For the text-containing cell, return its midpoint in [x, y] coordinate format. 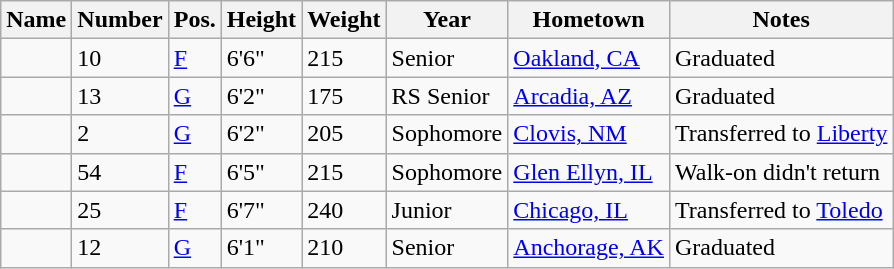
54 [120, 172]
25 [120, 210]
Walk-on didn't return [780, 172]
Arcadia, AZ [589, 96]
210 [344, 248]
240 [344, 210]
6'1" [261, 248]
12 [120, 248]
6'6" [261, 58]
Anchorage, AK [589, 248]
Notes [780, 20]
Chicago, IL [589, 210]
Glen Ellyn, IL [589, 172]
Pos. [194, 20]
Year [447, 20]
Oakland, CA [589, 58]
6'7" [261, 210]
2 [120, 134]
13 [120, 96]
Clovis, NM [589, 134]
6'5" [261, 172]
Transferred to Liberty [780, 134]
Junior [447, 210]
RS Senior [447, 96]
Number [120, 20]
Weight [344, 20]
Transferred to Toledo [780, 210]
205 [344, 134]
10 [120, 58]
175 [344, 96]
Hometown [589, 20]
Height [261, 20]
Name [36, 20]
